Pinpoint the cell where the given text exists, returning its [X, Y] midpoint coordinate. 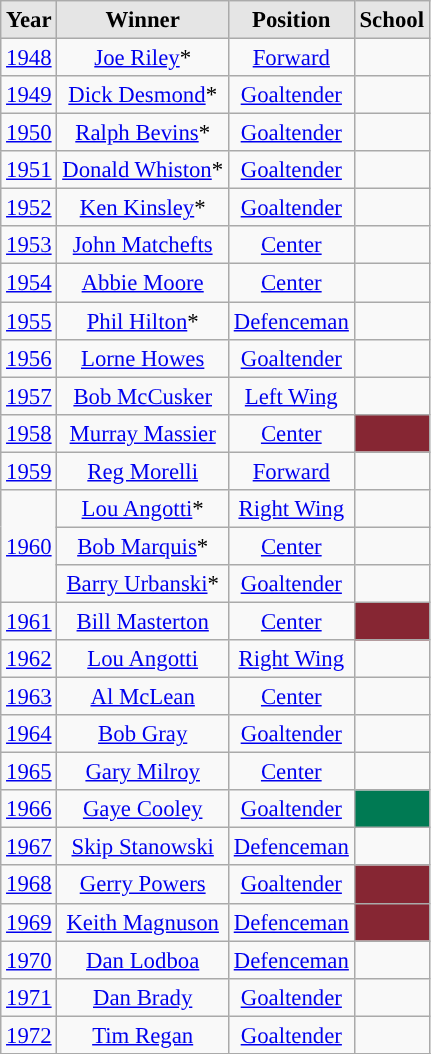
Tim Regan [143, 1035]
Dan Brady [143, 997]
1965 [29, 772]
Left Wing [291, 396]
Joe Riley* [143, 58]
1966 [29, 809]
1967 [29, 847]
Position [291, 20]
Keith Magnuson [143, 922]
1971 [29, 997]
Donald Whiston* [143, 170]
1963 [29, 697]
Gary Milroy [143, 772]
Murray Massier [143, 433]
Al McLean [143, 697]
1964 [29, 734]
1953 [29, 245]
1951 [29, 170]
Dick Desmond* [143, 95]
1970 [29, 960]
Ken Kinsley* [143, 208]
1957 [29, 396]
Lorne Howes [143, 358]
Dan Lodboa [143, 960]
1968 [29, 885]
1972 [29, 1035]
1948 [29, 58]
1952 [29, 208]
School [392, 20]
Phil Hilton* [143, 321]
Skip Stanowski [143, 847]
1962 [29, 659]
1950 [29, 133]
Bob Marquis* [143, 546]
1960 [29, 546]
Winner [143, 20]
Barry Urbanski* [143, 584]
1969 [29, 922]
Bill Masterton [143, 621]
Gaye Cooley [143, 809]
Lou Angotti* [143, 509]
1954 [29, 283]
1958 [29, 433]
Bob Gray [143, 734]
1961 [29, 621]
Gerry Powers [143, 885]
Ralph Bevins* [143, 133]
Bob McCusker [143, 396]
1956 [29, 358]
Reg Morelli [143, 471]
Abbie Moore [143, 283]
1959 [29, 471]
Lou Angotti [143, 659]
John Matchefts [143, 245]
1955 [29, 321]
1949 [29, 95]
Year [29, 20]
